Extract the [x, y] coordinate from the center of the cell holding the provided text.  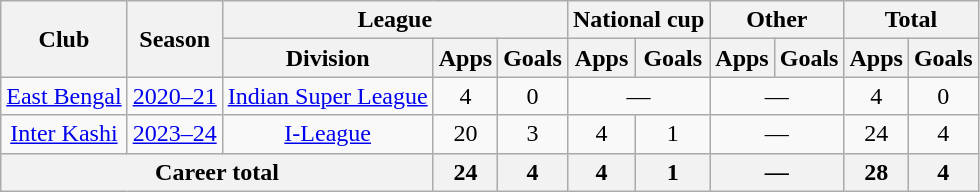
Season [174, 39]
Club [64, 39]
Total [911, 20]
East Bengal [64, 96]
28 [876, 172]
2023–24 [174, 134]
20 [465, 134]
League [394, 20]
Other [777, 20]
Inter Kashi [64, 134]
I-League [328, 134]
Indian Super League [328, 96]
Career total [217, 172]
National cup [638, 20]
Division [328, 58]
3 [533, 134]
2020–21 [174, 96]
